Identify which cell holds the provided text, then report its (X, Y) central coordinate. 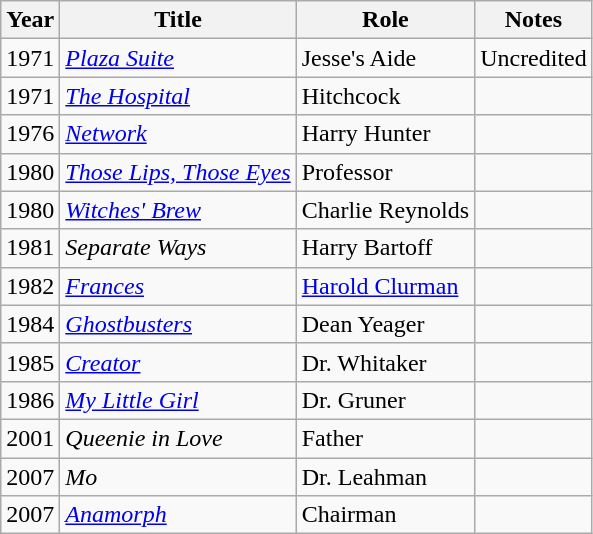
1976 (30, 134)
Network (178, 134)
My Little Girl (178, 400)
1981 (30, 248)
1986 (30, 400)
Jesse's Aide (385, 58)
Professor (385, 172)
Uncredited (534, 58)
Harold Clurman (385, 286)
Harry Hunter (385, 134)
Father (385, 438)
Dr. Gruner (385, 400)
Queenie in Love (178, 438)
Anamorph (178, 515)
Witches' Brew (178, 210)
Frances (178, 286)
Separate Ways (178, 248)
Charlie Reynolds (385, 210)
Chairman (385, 515)
Role (385, 20)
Mo (178, 477)
1984 (30, 324)
Year (30, 20)
Plaza Suite (178, 58)
Those Lips, Those Eyes (178, 172)
1982 (30, 286)
Ghostbusters (178, 324)
Harry Bartoff (385, 248)
Dr. Whitaker (385, 362)
The Hospital (178, 96)
Title (178, 20)
2001 (30, 438)
Dean Yeager (385, 324)
Dr. Leahman (385, 477)
Hitchcock (385, 96)
1985 (30, 362)
Creator (178, 362)
Notes (534, 20)
